Provide the (x, y) coordinate of the cell's center where the given text is located.  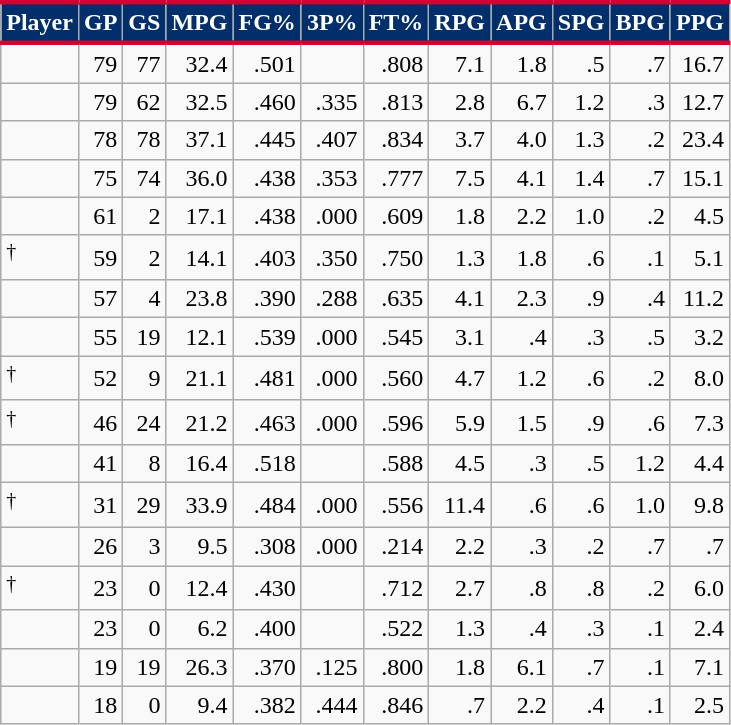
.834 (396, 140)
31 (100, 506)
.308 (267, 547)
5.9 (460, 422)
14.1 (200, 258)
21.1 (200, 378)
.588 (396, 464)
23.8 (200, 299)
8 (144, 464)
12.1 (200, 337)
FG% (267, 22)
.445 (267, 140)
2.7 (460, 588)
.501 (267, 63)
24 (144, 422)
6.7 (522, 102)
.800 (396, 667)
26 (100, 547)
6.1 (522, 667)
.353 (332, 178)
APG (522, 22)
26.3 (200, 667)
8.0 (700, 378)
2.3 (522, 299)
3.1 (460, 337)
21.2 (200, 422)
.460 (267, 102)
.407 (332, 140)
32.5 (200, 102)
.635 (396, 299)
9.8 (700, 506)
11.2 (700, 299)
32.4 (200, 63)
29 (144, 506)
.444 (332, 705)
16.7 (700, 63)
.390 (267, 299)
RPG (460, 22)
7.5 (460, 178)
GS (144, 22)
.481 (267, 378)
Player (40, 22)
.463 (267, 422)
GP (100, 22)
15.1 (700, 178)
.214 (396, 547)
.813 (396, 102)
MPG (200, 22)
59 (100, 258)
.125 (332, 667)
.712 (396, 588)
9 (144, 378)
.400 (267, 629)
2.5 (700, 705)
.777 (396, 178)
3.2 (700, 337)
.370 (267, 667)
11.4 (460, 506)
46 (100, 422)
1.4 (581, 178)
4 (144, 299)
23.4 (700, 140)
2.4 (700, 629)
.545 (396, 337)
.430 (267, 588)
62 (144, 102)
61 (100, 216)
.596 (396, 422)
.484 (267, 506)
.556 (396, 506)
.522 (396, 629)
1.5 (522, 422)
18 (100, 705)
SPG (581, 22)
9.4 (200, 705)
3 (144, 547)
12.4 (200, 588)
7.3 (700, 422)
55 (100, 337)
33.9 (200, 506)
3P% (332, 22)
6.2 (200, 629)
.403 (267, 258)
3.7 (460, 140)
41 (100, 464)
4.7 (460, 378)
52 (100, 378)
.609 (396, 216)
9.5 (200, 547)
.382 (267, 705)
17.1 (200, 216)
2.8 (460, 102)
57 (100, 299)
.750 (396, 258)
.560 (396, 378)
74 (144, 178)
.518 (267, 464)
.350 (332, 258)
12.7 (700, 102)
PPG (700, 22)
5.1 (700, 258)
77 (144, 63)
4.4 (700, 464)
6.0 (700, 588)
.335 (332, 102)
.288 (332, 299)
36.0 (200, 178)
.846 (396, 705)
.539 (267, 337)
FT% (396, 22)
.808 (396, 63)
16.4 (200, 464)
75 (100, 178)
37.1 (200, 140)
BPG (640, 22)
4.0 (522, 140)
